Scan for the cell matching the given text and deliver its (x, y) coordinate at center. 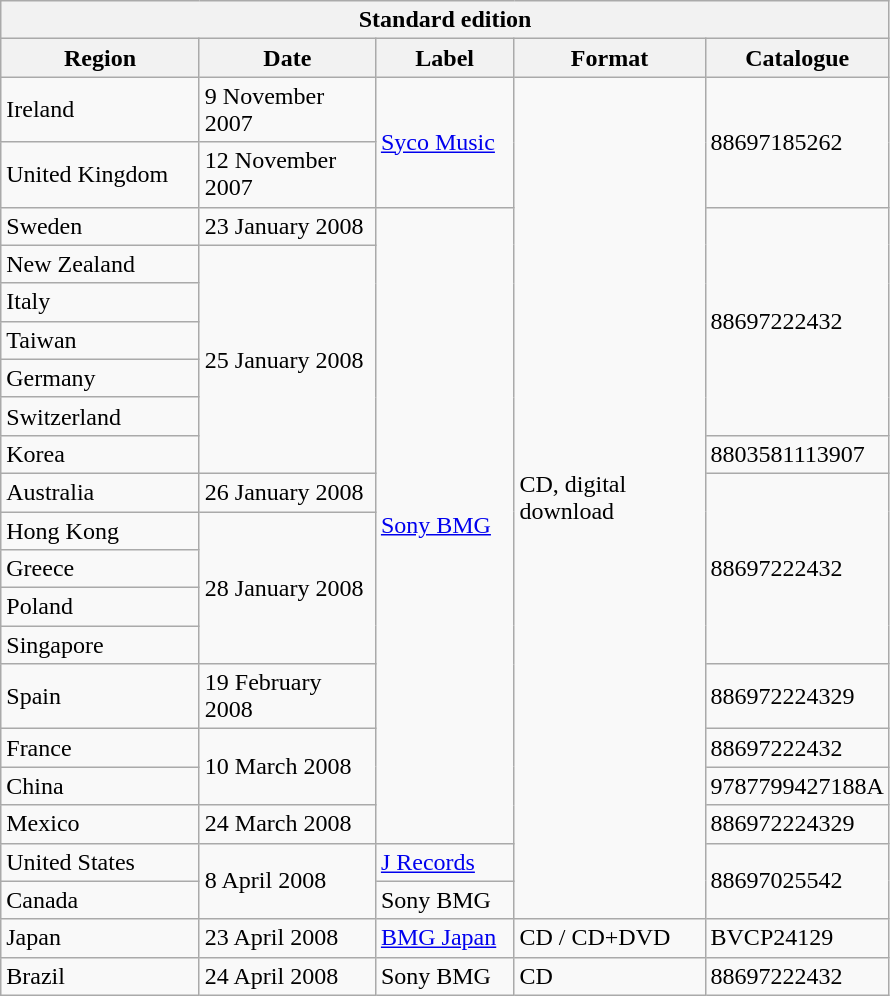
88697025542 (797, 881)
Date (287, 58)
8803581113907 (797, 454)
9787799427188A (797, 786)
CD / CD+DVD (610, 938)
Syco Music (444, 142)
24 March 2008 (287, 824)
Region (100, 58)
24 April 2008 (287, 976)
10 March 2008 (287, 767)
United States (100, 862)
Italy (100, 302)
New Zealand (100, 264)
25 January 2008 (287, 359)
88697185262 (797, 142)
Australia (100, 492)
Ireland (100, 110)
26 January 2008 (287, 492)
J Records (444, 862)
Japan (100, 938)
France (100, 748)
Korea (100, 454)
BVCP24129 (797, 938)
Catalogue (797, 58)
Hong Kong (100, 531)
28 January 2008 (287, 588)
Format (610, 58)
Switzerland (100, 416)
Germany (100, 378)
China (100, 786)
Mexico (100, 824)
Greece (100, 569)
Taiwan (100, 340)
9 November 2007 (287, 110)
CD (610, 976)
Sweden (100, 226)
Label (444, 58)
19 February 2008 (287, 696)
Brazil (100, 976)
23 April 2008 (287, 938)
Poland (100, 607)
CD, digital download (610, 498)
BMG Japan (444, 938)
Canada (100, 900)
Standard edition (446, 20)
Singapore (100, 645)
23 January 2008 (287, 226)
12 November 2007 (287, 174)
United Kingdom (100, 174)
8 April 2008 (287, 881)
Spain (100, 696)
